Extract the (x, y) coordinate from the center of the cell holding the provided text.  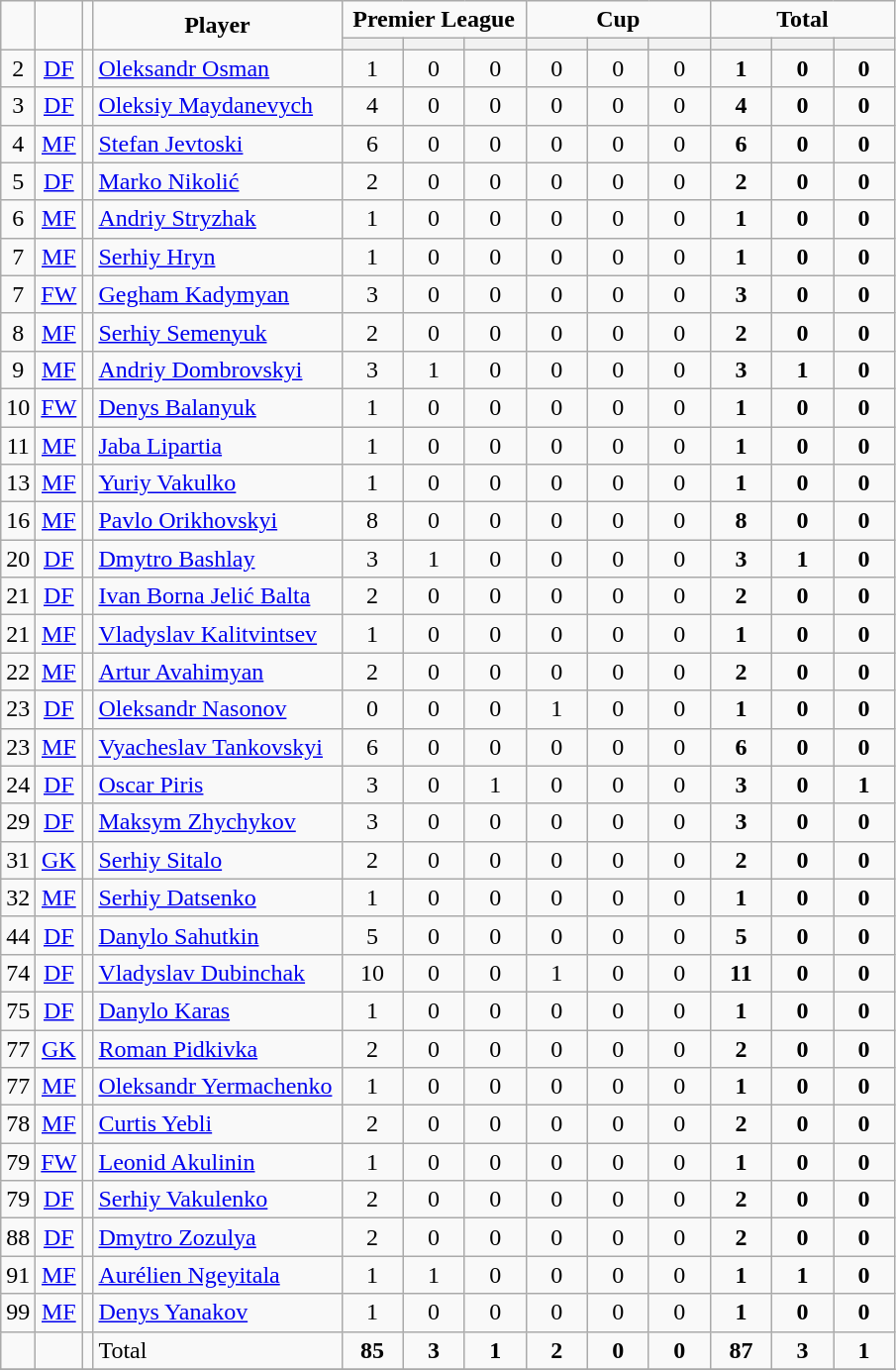
24 (18, 785)
Artur Avahimyan (218, 672)
9 (18, 369)
Oleksiy Maydanevych (218, 106)
Ivan Borna Jelić Balta (218, 596)
75 (18, 1010)
Jaba Lipartia (218, 445)
Aurélien Ngeyitala (218, 1275)
Serhiy Datsenko (218, 897)
Premier League (434, 20)
87 (741, 1350)
Yuriy Vakulko (218, 483)
Dmytro Zozulya (218, 1237)
Danylo Karas (218, 1010)
91 (18, 1275)
88 (18, 1237)
13 (18, 483)
Gegham Kadymyan (218, 294)
Serhiy Sitalo (218, 860)
29 (18, 822)
Stefan Jevtoski (218, 144)
Oleksandr Yermachenko (218, 1087)
22 (18, 672)
Cup (618, 20)
Denys Yanakov (218, 1313)
Oleksandr Nasonov (218, 709)
Curtis Yebli (218, 1124)
Pavlo Orikhovskyi (218, 521)
Andriy Dombrovskyi (218, 369)
Serhiy Vakulenko (218, 1200)
Oscar Piris (218, 785)
74 (18, 973)
Serhiy Semenyuk (218, 332)
16 (18, 521)
Marko Nikolić (218, 181)
Player (218, 26)
Vyacheslav Tankovskyi (218, 747)
Dmytro Bashlay (218, 559)
99 (18, 1313)
20 (18, 559)
Denys Balanyuk (218, 407)
Maksym Zhychykov (218, 822)
44 (18, 935)
Vladyslav Kalitvintsev (218, 634)
Serhiy Hryn (218, 257)
Oleksandr Osman (218, 68)
Danylo Sahutkin (218, 935)
Roman Pidkivka (218, 1049)
85 (372, 1350)
78 (18, 1124)
Vladyslav Dubinchak (218, 973)
Andriy Stryzhak (218, 219)
Leonid Akulinin (218, 1162)
31 (18, 860)
32 (18, 897)
